Find where the given text appears and provide that cell's center as (x, y) coordinate. 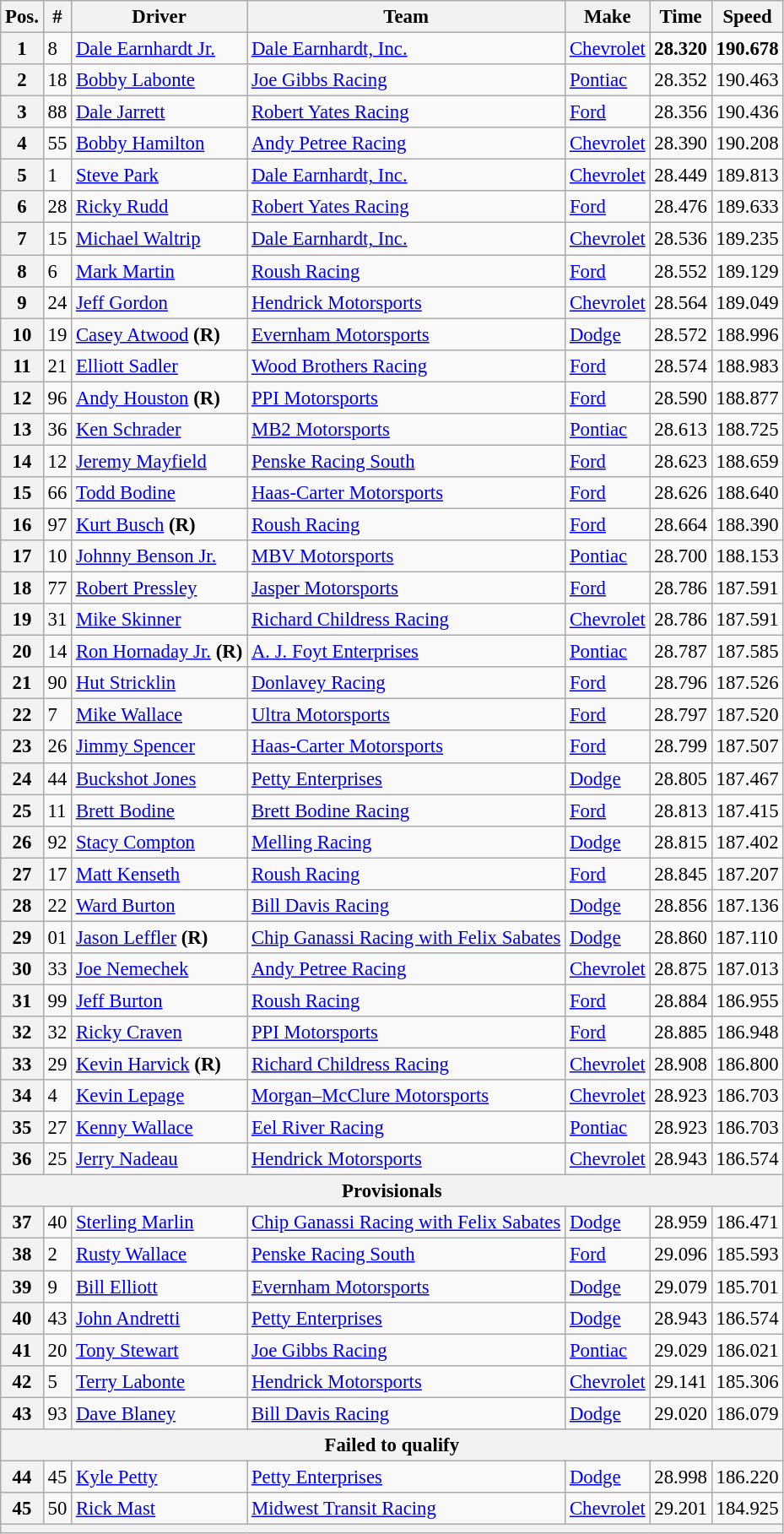
Robert Pressley (160, 588)
Ken Schrader (160, 430)
Stacy Compton (160, 842)
37 (22, 1223)
Buckshot Jones (160, 778)
186.220 (748, 1477)
Kevin Lepage (160, 1096)
28.998 (680, 1477)
Provisionals (392, 1191)
38 (22, 1255)
Brett Bodine (160, 810)
185.701 (748, 1287)
Jeremy Mayfield (160, 461)
13 (22, 430)
Team (407, 17)
187.207 (748, 874)
28.805 (680, 778)
Hut Stricklin (160, 683)
28.552 (680, 271)
34 (22, 1096)
99 (57, 1000)
188.725 (748, 430)
189.129 (748, 271)
187.520 (748, 715)
28.564 (680, 302)
28.787 (680, 652)
189.235 (748, 239)
3 (22, 112)
Elliott Sadler (160, 366)
188.877 (748, 398)
Jasper Motorsports (407, 588)
Tony Stewart (160, 1350)
96 (57, 398)
Wood Brothers Racing (407, 366)
28.959 (680, 1223)
Pos. (22, 17)
28.799 (680, 747)
39 (22, 1287)
Ricky Rudd (160, 207)
28.613 (680, 430)
28.700 (680, 556)
186.948 (748, 1033)
30 (22, 969)
Andy Houston (R) (160, 398)
Sterling Marlin (160, 1223)
29.141 (680, 1381)
Bobby Labonte (160, 80)
28.572 (680, 334)
29.096 (680, 1255)
28.626 (680, 493)
90 (57, 683)
28.815 (680, 842)
28.590 (680, 398)
Rick Mast (160, 1509)
188.390 (748, 524)
Midwest Transit Racing (407, 1509)
187.526 (748, 683)
Mike Skinner (160, 620)
186.800 (748, 1065)
Failed to qualify (392, 1445)
28.845 (680, 874)
190.208 (748, 144)
186.955 (748, 1000)
187.402 (748, 842)
Speed (748, 17)
Kyle Petty (160, 1477)
186.471 (748, 1223)
Mike Wallace (160, 715)
187.110 (748, 937)
Michael Waltrip (160, 239)
187.415 (748, 810)
92 (57, 842)
Dave Blaney (160, 1413)
42 (22, 1381)
187.507 (748, 747)
Time (680, 17)
01 (57, 937)
Ricky Craven (160, 1033)
188.983 (748, 366)
28.875 (680, 969)
28.860 (680, 937)
Driver (160, 17)
28.356 (680, 112)
55 (57, 144)
187.467 (748, 778)
28.476 (680, 207)
190.463 (748, 80)
Jeff Gordon (160, 302)
29.029 (680, 1350)
16 (22, 524)
187.585 (748, 652)
190.436 (748, 112)
Kevin Harvick (R) (160, 1065)
Brett Bodine Racing (407, 810)
Ward Burton (160, 906)
188.996 (748, 334)
28.797 (680, 715)
Jeff Burton (160, 1000)
28.320 (680, 49)
Johnny Benson Jr. (160, 556)
189.813 (748, 176)
Ultra Motorsports (407, 715)
28.796 (680, 683)
28.885 (680, 1033)
50 (57, 1509)
189.049 (748, 302)
188.153 (748, 556)
35 (22, 1128)
188.640 (748, 493)
28.813 (680, 810)
189.633 (748, 207)
Casey Atwood (R) (160, 334)
Mark Martin (160, 271)
185.306 (748, 1381)
Jason Leffler (R) (160, 937)
Kenny Wallace (160, 1128)
Kurt Busch (R) (160, 524)
186.079 (748, 1413)
29.201 (680, 1509)
188.659 (748, 461)
28.623 (680, 461)
Todd Bodine (160, 493)
29.020 (680, 1413)
Make (608, 17)
John Andretti (160, 1318)
MB2 Motorsports (407, 430)
Ron Hornaday Jr. (R) (160, 652)
187.013 (748, 969)
93 (57, 1413)
28.574 (680, 366)
77 (57, 588)
MBV Motorsports (407, 556)
Matt Kenseth (160, 874)
28.390 (680, 144)
28.352 (680, 80)
A. J. Foyt Enterprises (407, 652)
Joe Nemechek (160, 969)
Bill Elliott (160, 1287)
Dale Jarrett (160, 112)
Dale Earnhardt Jr. (160, 49)
Donlavey Racing (407, 683)
185.593 (748, 1255)
88 (57, 112)
Jimmy Spencer (160, 747)
28.449 (680, 176)
66 (57, 493)
Melling Racing (407, 842)
Terry Labonte (160, 1381)
186.021 (748, 1350)
190.678 (748, 49)
Jerry Nadeau (160, 1159)
28.908 (680, 1065)
97 (57, 524)
184.925 (748, 1509)
187.136 (748, 906)
Bobby Hamilton (160, 144)
Steve Park (160, 176)
41 (22, 1350)
28.664 (680, 524)
28.856 (680, 906)
Morgan–McClure Motorsports (407, 1096)
23 (22, 747)
28.536 (680, 239)
28.884 (680, 1000)
# (57, 17)
Eel River Racing (407, 1128)
29.079 (680, 1287)
Rusty Wallace (160, 1255)
